Return [x, y] of the center of cell containing provided text 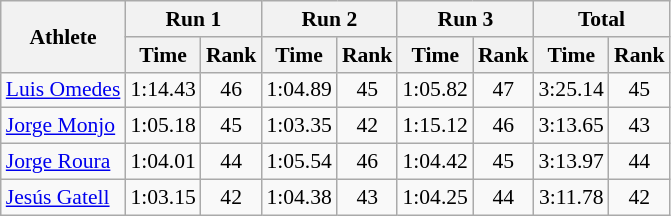
Athlete [64, 36]
3:13.97 [570, 162]
1:03.35 [298, 126]
Jorge Roura [64, 162]
1:04.89 [298, 90]
47 [504, 90]
Total [601, 19]
1:04.01 [162, 162]
Jorge Monjo [64, 126]
1:05.54 [298, 162]
1:03.15 [162, 197]
3:13.65 [570, 126]
1:05.82 [434, 90]
1:15.12 [434, 126]
1:04.38 [298, 197]
Jesús Gatell [64, 197]
1:04.42 [434, 162]
Run 3 [465, 19]
Luis Omedes [64, 90]
1:05.18 [162, 126]
Run 2 [329, 19]
1:04.25 [434, 197]
Run 1 [193, 19]
1:14.43 [162, 90]
3:25.14 [570, 90]
3:11.78 [570, 197]
